Find where the given text appears and provide that cell's center as [X, Y] coordinate. 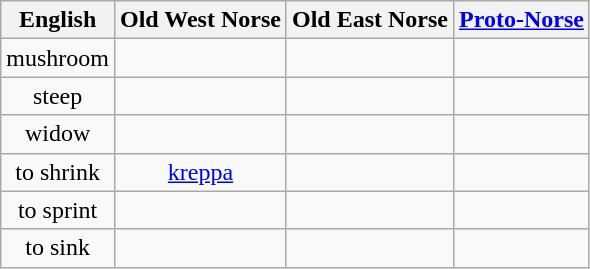
Old East Norse [370, 20]
English [58, 20]
to sprint [58, 210]
kreppa [200, 172]
Old West Norse [200, 20]
steep [58, 96]
widow [58, 134]
mushroom [58, 58]
to sink [58, 248]
Proto-Norse [522, 20]
to shrink [58, 172]
